Scan for the cell matching the given text and deliver its (X, Y) coordinate at center. 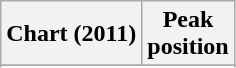
Peak position (188, 34)
Chart (2011) (72, 34)
